Find where the given text appears and provide that cell's center as [x, y] coordinate. 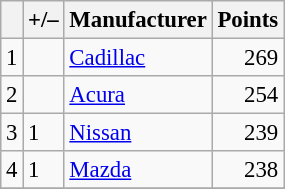
254 [248, 95]
Nissan [138, 133]
Acura [138, 95]
Mazda [138, 170]
4 [12, 170]
239 [248, 133]
Points [248, 20]
269 [248, 58]
3 [12, 133]
2 [12, 95]
238 [248, 170]
+/– [44, 20]
Cadillac [138, 58]
Manufacturer [138, 20]
